From the cell containing the given text, extract its center point as [X, Y] coordinate. 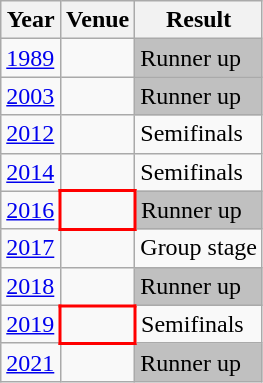
2016 [31, 210]
2018 [31, 286]
2021 [31, 362]
2017 [31, 248]
2003 [31, 96]
Result [199, 20]
2019 [31, 324]
1989 [31, 58]
2012 [31, 134]
Venue [98, 20]
2014 [31, 172]
Group stage [199, 248]
Year [31, 20]
